Return (x, y) of the center of cell containing provided text 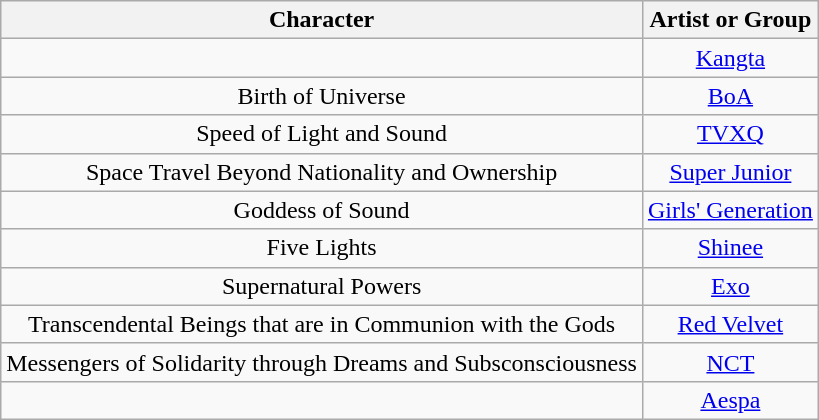
Super Junior (730, 172)
Messengers of Solidarity through Dreams and Subsconsciousness (322, 362)
Shinee (730, 248)
Character (322, 20)
NCT (730, 362)
Kangta (730, 58)
Transcendental Beings that are in Communion with the Gods (322, 324)
Goddess of Sound (322, 210)
Girls' Generation (730, 210)
Artist or Group (730, 20)
TVXQ (730, 134)
Space Travel Beyond Nationality and Ownership (322, 172)
Exo (730, 286)
Aespa (730, 400)
Birth of Universe (322, 96)
Speed of Light and Sound (322, 134)
Red Velvet (730, 324)
BoA (730, 96)
Supernatural Powers (322, 286)
Five Lights (322, 248)
